Find where the given text appears and provide that cell's center as (X, Y) coordinate. 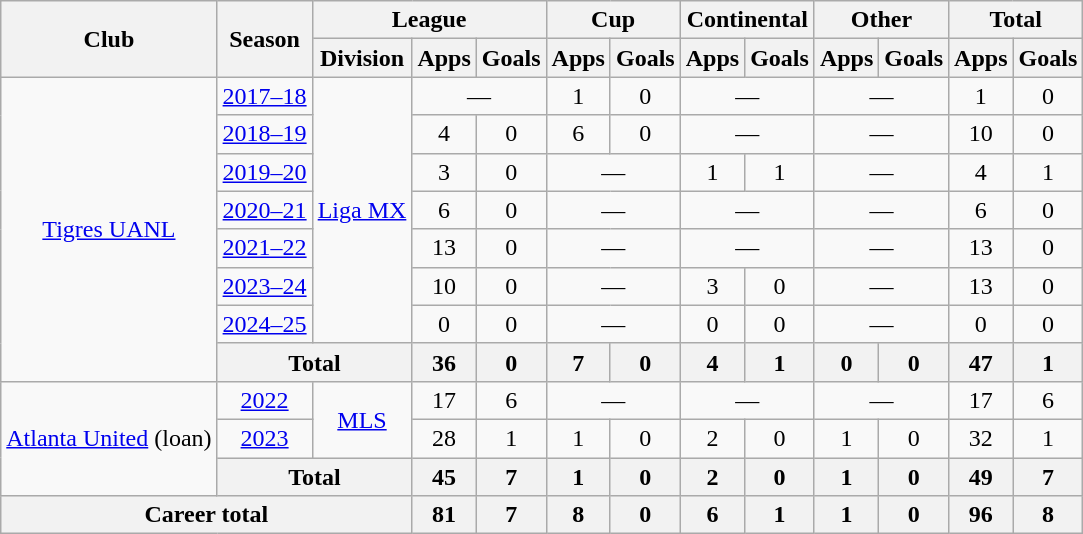
Tigres UANL (109, 229)
Continental (747, 20)
League (429, 20)
2019–20 (264, 172)
32 (981, 438)
49 (981, 477)
Division (362, 58)
2022 (264, 400)
Season (264, 39)
Atlanta United (loan) (109, 438)
2023 (264, 438)
Liga MX (362, 210)
81 (444, 515)
2020–21 (264, 210)
2018–19 (264, 134)
36 (444, 362)
45 (444, 477)
2017–18 (264, 96)
47 (981, 362)
2023–24 (264, 286)
Other (881, 20)
Club (109, 39)
2021–22 (264, 248)
Cup (613, 20)
MLS (362, 419)
Career total (206, 515)
28 (444, 438)
96 (981, 515)
2024–25 (264, 324)
